For the text-containing cell, return its midpoint in [x, y] coordinate format. 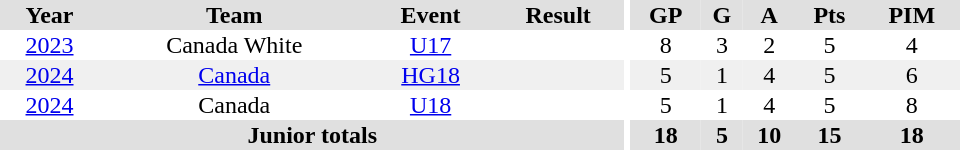
15 [829, 135]
G [722, 15]
2023 [50, 45]
6 [912, 75]
10 [769, 135]
Pts [829, 15]
Event [430, 15]
Canada White [234, 45]
A [769, 15]
Result [558, 15]
Year [50, 15]
PIM [912, 15]
HG18 [430, 75]
Junior totals [312, 135]
U18 [430, 105]
3 [722, 45]
2 [769, 45]
U17 [430, 45]
Team [234, 15]
GP [666, 15]
